Capture the cell that displays the provided text and extract its [x, y] central coordinate. 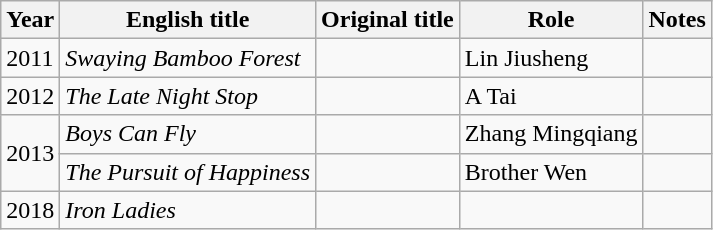
Notes [677, 20]
2012 [30, 96]
Brother Wen [551, 172]
Role [551, 20]
The Late Night Stop [188, 96]
English title [188, 20]
2013 [30, 153]
Year [30, 20]
Lin Jiusheng [551, 58]
Boys Can Fly [188, 134]
Swaying Bamboo Forest [188, 58]
Zhang Mingqiang [551, 134]
The Pursuit of Happiness [188, 172]
A Tai [551, 96]
2011 [30, 58]
Original title [388, 20]
Iron Ladies [188, 210]
2018 [30, 210]
